Capture the cell that displays the provided text and extract its [x, y] central coordinate. 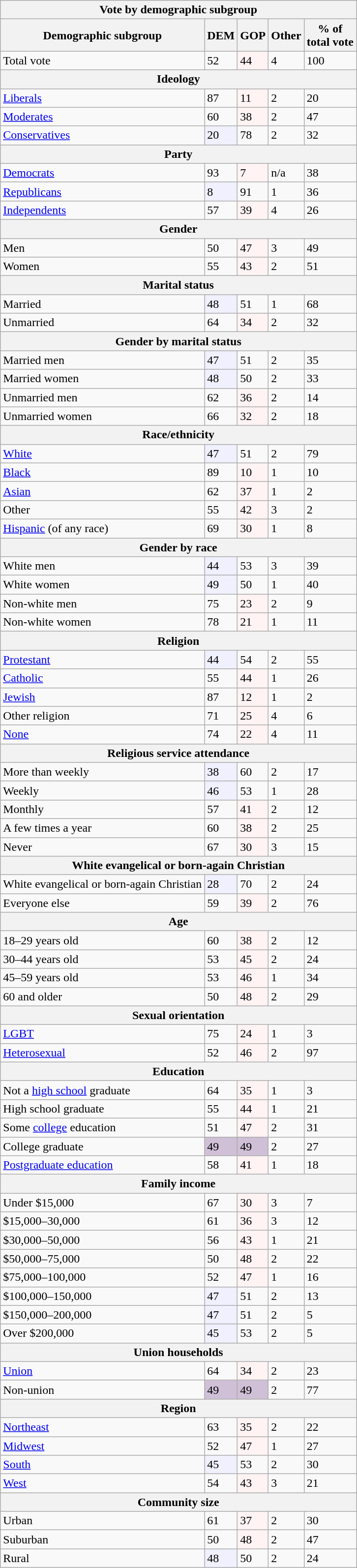
9 [330, 603]
Non-white men [102, 603]
Democrats [102, 173]
Education [178, 1071]
None [102, 734]
Non-union [102, 1389]
White [102, 453]
Some college education [102, 1127]
Over $200,000 [102, 1333]
Under $15,000 [102, 1203]
Vote by demographic subgroup [178, 10]
Non-white women [102, 622]
High school graduate [102, 1109]
Conservatives [102, 135]
Moderates [102, 117]
Married men [102, 360]
Catholic [102, 678]
Family income [178, 1184]
13 [330, 1296]
Asian [102, 491]
Other religion [102, 716]
14 [330, 397]
Married [102, 304]
71 [221, 716]
6 [330, 716]
91 [253, 191]
Gender [178, 229]
Men [102, 247]
66 [221, 416]
Unmarried men [102, 397]
70 [253, 884]
60 and older [102, 996]
Jewish [102, 697]
30–44 years old [102, 959]
LGBT [102, 1034]
More than weekly [102, 772]
29 [330, 996]
Union [102, 1371]
Black [102, 472]
Union households [178, 1352]
GOP [253, 35]
White women [102, 585]
$100,000–150,000 [102, 1296]
Women [102, 267]
Heterosexual [102, 1053]
Gender by marital status [178, 341]
% oftotal vote [330, 35]
Protestant [102, 660]
Gender by race [178, 547]
100 [330, 60]
Marital status [178, 285]
33 [330, 379]
Unmarried [102, 323]
West [102, 1483]
DEM [221, 35]
$15,000–30,000 [102, 1221]
Region [178, 1408]
Independents [102, 210]
Northeast [102, 1427]
58 [221, 1165]
68 [330, 304]
Never [102, 846]
77 [330, 1389]
15 [330, 846]
College graduate [102, 1146]
$150,000–200,000 [102, 1315]
Urban [102, 1521]
40 [330, 585]
76 [330, 903]
Married women [102, 379]
56 [221, 1240]
Community size [178, 1502]
Demographic subgroup [102, 35]
31 [330, 1127]
Not a high school graduate [102, 1090]
Suburban [102, 1539]
$30,000–50,000 [102, 1240]
Ideology [178, 79]
Monthly [102, 809]
Rural [102, 1558]
South [102, 1465]
$75,000–100,000 [102, 1277]
Liberals [102, 98]
Age [178, 922]
59 [221, 903]
16 [330, 1277]
Republicans [102, 191]
White men [102, 566]
$50,000–75,000 [102, 1259]
Total vote [102, 60]
Unmarried women [102, 416]
Postgraduate education [102, 1165]
63 [221, 1427]
Midwest [102, 1446]
17 [330, 772]
A few times a year [102, 828]
Sexual orientation [178, 1015]
n/a [286, 173]
97 [330, 1053]
Hispanic (of any race) [102, 528]
79 [330, 453]
42 [253, 510]
Religion [178, 641]
93 [221, 173]
74 [221, 734]
69 [221, 528]
Everyone else [102, 903]
45–59 years old [102, 978]
Weekly [102, 790]
89 [221, 472]
Race/ethnicity [178, 435]
Party [178, 154]
Religious service attendance [178, 753]
18–29 years old [102, 940]
